Provide the (X, Y) coordinate of the cell's center where the given text is located.  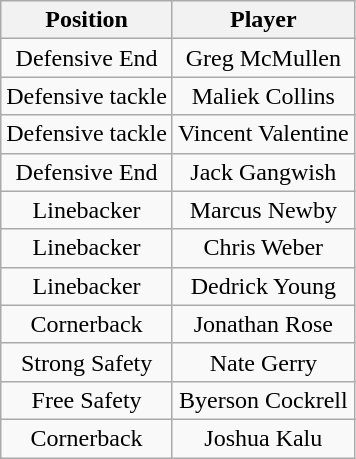
Byerson Cockrell (263, 400)
Player (263, 20)
Strong Safety (87, 362)
Free Safety (87, 400)
Jack Gangwish (263, 172)
Dedrick Young (263, 286)
Joshua Kalu (263, 438)
Vincent Valentine (263, 134)
Maliek Collins (263, 96)
Jonathan Rose (263, 324)
Greg McMullen (263, 58)
Position (87, 20)
Nate Gerry (263, 362)
Marcus Newby (263, 210)
Chris Weber (263, 248)
